Search for the cell housing the specified text and yield its [X, Y] center coordinate. 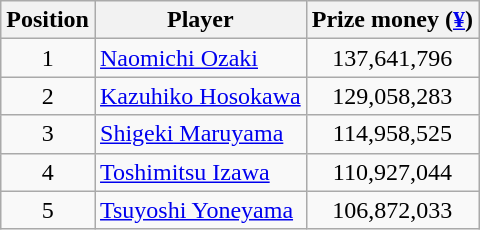
106,872,033 [392, 210]
114,958,525 [392, 134]
3 [48, 134]
5 [48, 210]
2 [48, 96]
110,927,044 [392, 172]
Position [48, 20]
Player [200, 20]
129,058,283 [392, 96]
137,641,796 [392, 58]
Toshimitsu Izawa [200, 172]
1 [48, 58]
4 [48, 172]
Naomichi Ozaki [200, 58]
Prize money (¥) [392, 20]
Shigeki Maruyama [200, 134]
Kazuhiko Hosokawa [200, 96]
Tsuyoshi Yoneyama [200, 210]
